Extract the [X, Y] coordinate from the center of the cell holding the provided text.  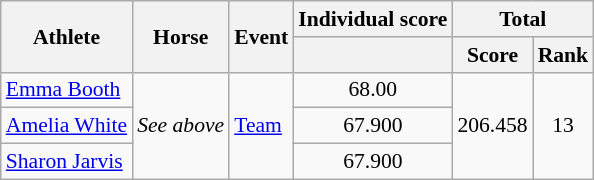
13 [564, 126]
Sharon Jarvis [66, 162]
206.458 [492, 126]
Event [261, 36]
68.00 [372, 90]
Team [261, 126]
Score [492, 55]
Rank [564, 55]
Individual score [372, 19]
See above [180, 126]
Athlete [66, 36]
Total [522, 19]
Amelia White [66, 126]
Horse [180, 36]
Emma Booth [66, 90]
